Extract the (x, y) coordinate from the center of the cell holding the provided text.  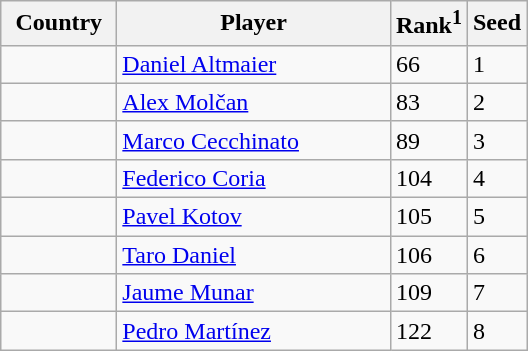
Alex Molčan (254, 102)
66 (428, 64)
122 (428, 331)
106 (428, 255)
6 (496, 255)
3 (496, 140)
7 (496, 293)
4 (496, 178)
Seed (496, 24)
Pavel Kotov (254, 217)
Country (59, 24)
8 (496, 331)
109 (428, 293)
Rank1 (428, 24)
Taro Daniel (254, 255)
Federico Coria (254, 178)
Pedro Martínez (254, 331)
Jaume Munar (254, 293)
Marco Cecchinato (254, 140)
1 (496, 64)
Daniel Altmaier (254, 64)
83 (428, 102)
104 (428, 178)
5 (496, 217)
2 (496, 102)
105 (428, 217)
89 (428, 140)
Player (254, 24)
